Determine the (x, y) coordinate at the center of the cell enclosing the given text.  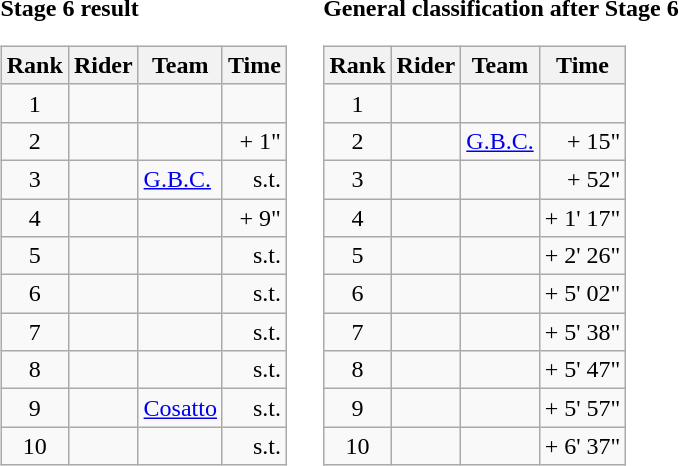
+ 9" (254, 217)
+ 5' 57" (582, 408)
+ 6' 37" (582, 446)
+ 5' 38" (582, 332)
+ 2' 26" (582, 256)
+ 5' 02" (582, 294)
+ 15" (582, 141)
Cosatto (180, 408)
+ 52" (582, 179)
+ 1" (254, 141)
+ 1' 17" (582, 217)
+ 5' 47" (582, 370)
